Extract the [x, y] coordinate from the center of the cell holding the provided text.  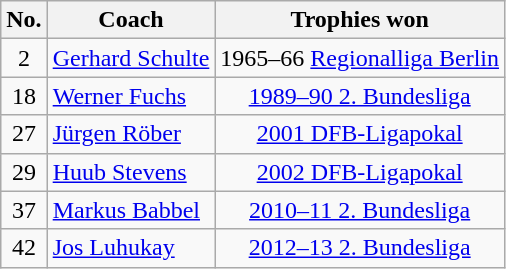
Coach [131, 20]
Markus Babbel [131, 210]
Gerhard Schulte [131, 58]
Werner Fuchs [131, 96]
Jos Luhukay [131, 248]
2012–13 2. Bundesliga [360, 248]
Jürgen Röber [131, 134]
18 [24, 96]
27 [24, 134]
No. [24, 20]
2010–11 2. Bundesliga [360, 210]
42 [24, 248]
29 [24, 172]
Trophies won [360, 20]
2001 DFB-Ligapokal [360, 134]
Huub Stevens [131, 172]
1989–90 2. Bundesliga [360, 96]
37 [24, 210]
2 [24, 58]
2002 DFB-Ligapokal [360, 172]
1965–66 Regionalliga Berlin [360, 58]
